Locate the cell with the specified text and output its (x, y) center coordinate. 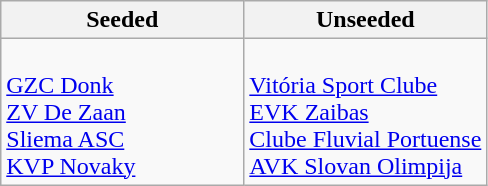
Unseeded (366, 20)
Seeded (122, 20)
GZC Donk ZV De Zaan Sliema ASC KVP Novaky (122, 112)
Vitória Sport Clube EVK Zaibas Clube Fluvial Portuense AVK Slovan Olimpija (366, 112)
